Return [X, Y] of the center of cell containing provided text 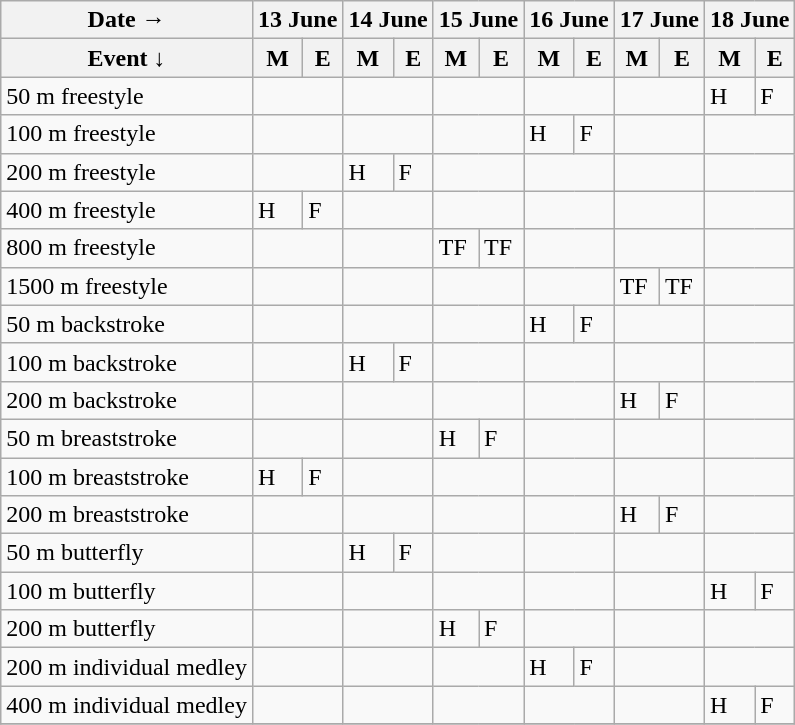
200 m butterfly [127, 629]
100 m butterfly [127, 591]
800 m freestyle [127, 248]
100 m freestyle [127, 134]
16 June [569, 20]
100 m backstroke [127, 362]
50 m backstroke [127, 324]
200 m breaststroke [127, 515]
Date → [127, 20]
200 m individual medley [127, 667]
50 m breaststroke [127, 438]
14 June [388, 20]
15 June [478, 20]
400 m freestyle [127, 210]
18 June [750, 20]
1500 m freestyle [127, 286]
Event ↓ [127, 58]
50 m butterfly [127, 553]
200 m backstroke [127, 400]
400 m individual medley [127, 705]
13 June [297, 20]
100 m breaststroke [127, 477]
50 m freestyle [127, 96]
200 m freestyle [127, 172]
17 June [659, 20]
